Output the (X, Y) coordinate of the center of the cell containing the given text.  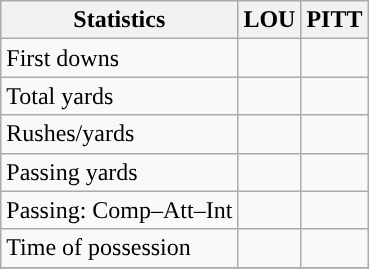
Time of possession (120, 248)
Passing: Comp–Att–Int (120, 210)
Rushes/yards (120, 134)
LOU (270, 20)
Total yards (120, 96)
Statistics (120, 20)
PITT (334, 20)
Passing yards (120, 172)
First downs (120, 58)
